Provide the [X, Y] coordinate of the cell's center where the given text is located.  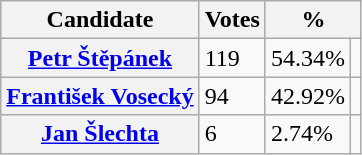
Votes [232, 20]
42.92% [308, 96]
94 [232, 96]
Candidate [100, 20]
6 [232, 134]
Jan Šlechta [100, 134]
% [313, 20]
54.34% [308, 58]
František Vosecký [100, 96]
2.74% [308, 134]
Petr Štěpánek [100, 58]
119 [232, 58]
